Capture the cell that displays the provided text and extract its [X, Y] central coordinate. 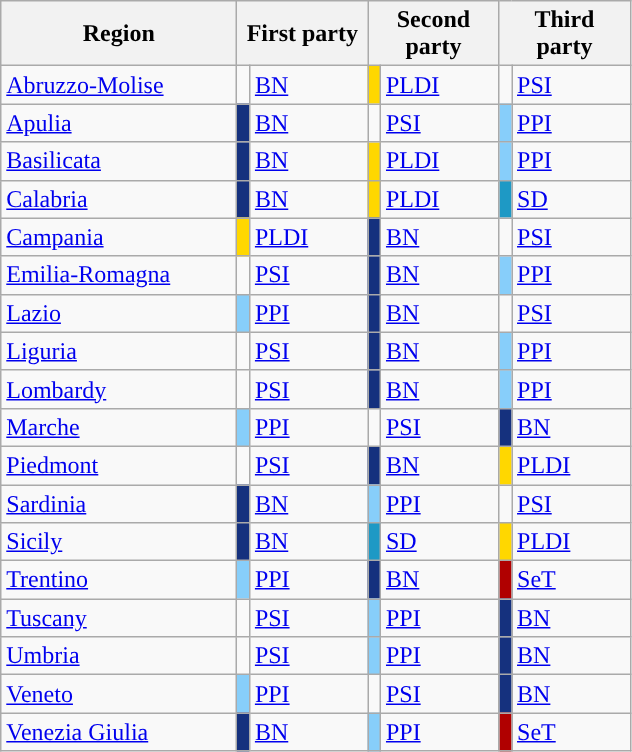
Lombardy [119, 389]
Veneto [119, 694]
Piedmont [119, 465]
Sardinia [119, 503]
Venezia Giulia [119, 732]
Campania [119, 237]
Calabria [119, 199]
Basilicata [119, 161]
Liguria [119, 351]
Abruzzo-Molise [119, 85]
Lazio [119, 313]
Marche [119, 427]
Region [119, 34]
Emilia-Romagna [119, 275]
Second party [434, 34]
Third party [564, 34]
Sicily [119, 542]
Trentino [119, 580]
Umbria [119, 656]
Apulia [119, 123]
Tuscany [119, 618]
First party [302, 34]
